Find where the given text appears and provide that cell's center as (X, Y) coordinate. 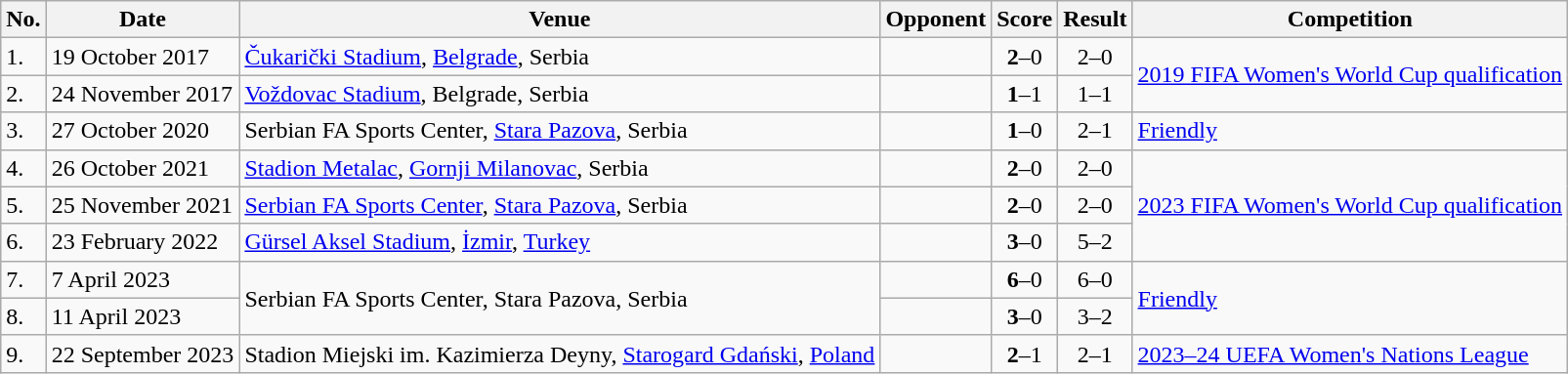
7 April 2023 (143, 279)
6. (23, 242)
Competition (1350, 20)
27 October 2020 (143, 131)
2019 FIFA Women's World Cup qualification (1350, 75)
Stadion Miejski im. Kazimierza Deyny, Starogard Gdański, Poland (560, 353)
Result (1095, 20)
Score (1025, 20)
2023 FIFA Women's World Cup qualification (1350, 205)
19 October 2017 (143, 57)
4. (23, 168)
Gürsel Aksel Stadium, İzmir, Turkey (560, 242)
11 April 2023 (143, 316)
Venue (560, 20)
No. (23, 20)
Opponent (936, 20)
22 September 2023 (143, 353)
Voždovac Stadium, Belgrade, Serbia (560, 94)
2. (23, 94)
3–2 (1095, 316)
9. (23, 353)
1. (23, 57)
23 February 2022 (143, 242)
3. (23, 131)
24 November 2017 (143, 94)
Stadion Metalac, Gornji Milanovac, Serbia (560, 168)
1–0 (1025, 131)
Čukarički Stadium, Belgrade, Serbia (560, 57)
5. (23, 205)
Date (143, 20)
5–2 (1095, 242)
7. (23, 279)
8. (23, 316)
2023–24 UEFA Women's Nations League (1350, 353)
25 November 2021 (143, 205)
26 October 2021 (143, 168)
